Capture the cell that displays the provided text and extract its (X, Y) central coordinate. 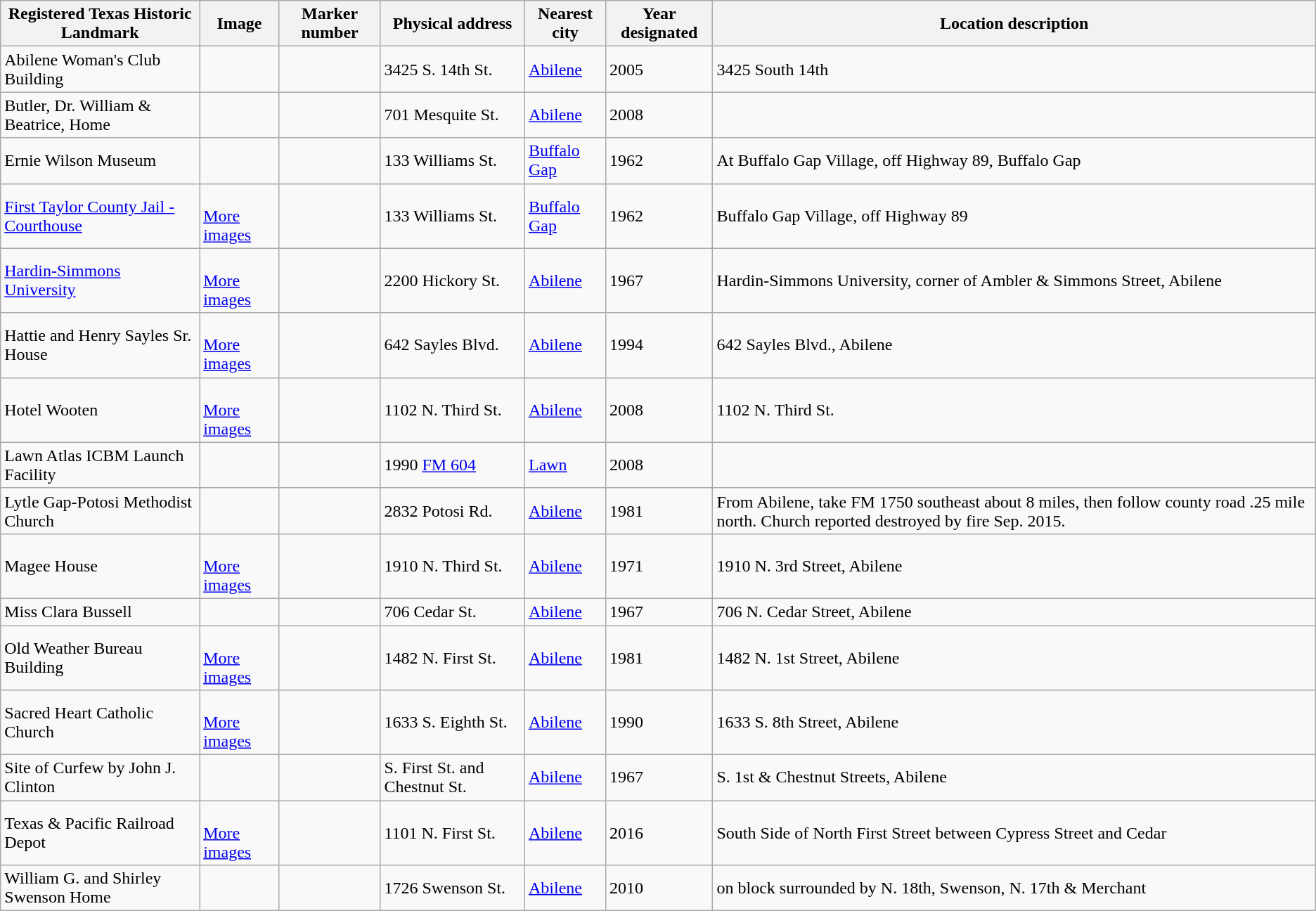
1101 N. First St. (453, 833)
Year designated (659, 24)
Texas & Pacific Railroad Depot (100, 833)
2010 (659, 889)
701 Mesquite St. (453, 115)
3425 South 14th (1014, 69)
642 Sayles Blvd., Abilene (1014, 345)
Lawn (565, 465)
Buffalo Gap Village, off Highway 89 (1014, 216)
on block surrounded by N. 18th, Swenson, N. 17th & Merchant (1014, 889)
1482 N. First St. (453, 658)
2016 (659, 833)
706 N. Cedar Street, Abilene (1014, 612)
Hotel Wooten (100, 410)
1910 N. 3rd Street, Abilene (1014, 566)
William G. and Shirley Swenson Home (100, 889)
Location description (1014, 24)
1633 S. Eighth St. (453, 723)
Lawn Atlas ICBM Launch Facility (100, 465)
Site of Curfew by John J. Clinton (100, 777)
Sacred Heart Catholic Church (100, 723)
1726 Swenson St. (453, 889)
1994 (659, 345)
706 Cedar St. (453, 612)
Registered Texas Historic Landmark (100, 24)
2200 Hickory St. (453, 280)
South Side of North First Street between Cypress Street and Cedar (1014, 833)
1482 N. 1st Street, Abilene (1014, 658)
Hardin-Simmons University (100, 280)
Abilene Woman's Club Building (100, 69)
Image (240, 24)
Physical address (453, 24)
2832 Potosi Rd. (453, 510)
Hardin-Simmons University, corner of Ambler & Simmons Street, Abilene (1014, 280)
1910 N. Third St. (453, 566)
First Taylor County Jail - Courthouse (100, 216)
Miss Clara Bussell (100, 612)
Hattie and Henry Sayles Sr. House (100, 345)
3425 S. 14th St. (453, 69)
At Buffalo Gap Village, off Highway 89, Buffalo Gap (1014, 160)
S. 1st & Chestnut Streets, Abilene (1014, 777)
642 Sayles Blvd. (453, 345)
2005 (659, 69)
Magee House (100, 566)
1971 (659, 566)
Nearest city (565, 24)
From Abilene, take FM 1750 southeast about 8 miles, then follow county road .25 mile north. Church reported destroyed by fire Sep. 2015. (1014, 510)
Butler, Dr. William & Beatrice, Home (100, 115)
1990 FM 604 (453, 465)
Lytle Gap-Potosi Methodist Church (100, 510)
S. First St. and Chestnut St. (453, 777)
1633 S. 8th Street, Abilene (1014, 723)
1990 (659, 723)
Marker number (330, 24)
Old Weather Bureau Building (100, 658)
Ernie Wilson Museum (100, 160)
